Provide the [X, Y] coordinate of the cell's center where the given text is located.  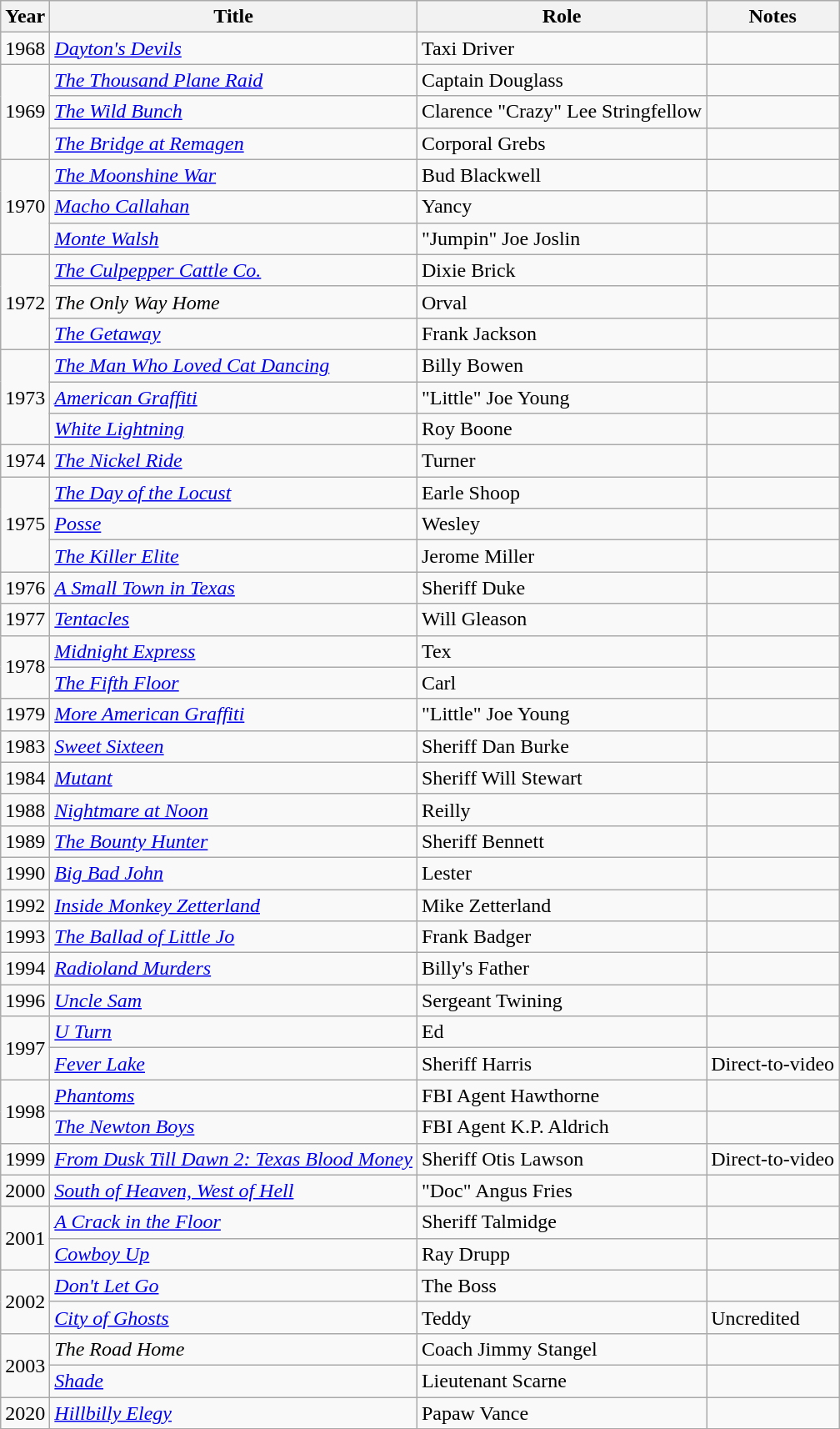
More American Graffiti [233, 714]
Lester [562, 873]
Sheriff Otis Lawson [562, 1159]
Dixie Brick [562, 270]
A Small Town in Texas [233, 588]
Papaw Vance [562, 1413]
1976 [25, 588]
Billy Bowen [562, 365]
1988 [25, 810]
Yancy [562, 207]
Mike Zetterland [562, 905]
Title [233, 17]
The Boss [562, 1286]
Billy's Father [562, 969]
Earle Shoop [562, 493]
Taxi Driver [562, 48]
1977 [25, 619]
The Culpepper Cattle Co. [233, 270]
1997 [25, 1048]
Sheriff Duke [562, 588]
1993 [25, 937]
Clarence "Crazy" Lee Stringfellow [562, 112]
South of Heaven, West of Hell [233, 1191]
Ray Drupp [562, 1254]
"Jumpin" Joe Joslin [562, 238]
1996 [25, 1000]
The Fifth Floor [233, 683]
Corporal Grebs [562, 143]
Don't Let Go [233, 1286]
Hillbilly Elegy [233, 1413]
1983 [25, 746]
Inside Monkey Zetterland [233, 905]
1969 [25, 112]
Sheriff Talmidge [562, 1222]
Ed [562, 1032]
1994 [25, 969]
The Killer Elite [233, 556]
1989 [25, 841]
Tex [562, 651]
1984 [25, 778]
"Doc" Angus Fries [562, 1191]
U Turn [233, 1032]
FBI Agent K.P. Aldrich [562, 1127]
City of Ghosts [233, 1317]
The Moonshine War [233, 175]
Uncle Sam [233, 1000]
Frank Jackson [562, 333]
2003 [25, 1365]
The Road Home [233, 1349]
The Wild Bunch [233, 112]
Fever Lake [233, 1064]
Will Gleason [562, 619]
Phantoms [233, 1096]
Sheriff Will Stewart [562, 778]
Captain Douglass [562, 80]
American Graffiti [233, 398]
1972 [25, 302]
Carl [562, 683]
Jerome Miller [562, 556]
Sheriff Dan Burke [562, 746]
FBI Agent Hawthorne [562, 1096]
1979 [25, 714]
2000 [25, 1191]
Sergeant Twining [562, 1000]
Macho Callahan [233, 207]
2001 [25, 1238]
1975 [25, 524]
Shade [233, 1381]
Sheriff Bennett [562, 841]
From Dusk Till Dawn 2: Texas Blood Money [233, 1159]
Nightmare at Noon [233, 810]
Frank Badger [562, 937]
The Nickel Ride [233, 461]
Notes [773, 17]
Monte Walsh [233, 238]
2002 [25, 1301]
Mutant [233, 778]
1992 [25, 905]
1990 [25, 873]
1973 [25, 397]
Radioland Murders [233, 969]
Role [562, 17]
1998 [25, 1111]
The Newton Boys [233, 1127]
The Bridge at Remagen [233, 143]
The Thousand Plane Raid [233, 80]
Year [25, 17]
The Getaway [233, 333]
1974 [25, 461]
Sweet Sixteen [233, 746]
Sheriff Harris [562, 1064]
Uncredited [773, 1317]
The Day of the Locust [233, 493]
Cowboy Up [233, 1254]
A Crack in the Floor [233, 1222]
White Lightning [233, 429]
Midnight Express [233, 651]
Bud Blackwell [562, 175]
Coach Jimmy Stangel [562, 1349]
2020 [25, 1413]
1970 [25, 207]
Posse [233, 524]
Wesley [562, 524]
The Bounty Hunter [233, 841]
Reilly [562, 810]
The Man Who Loved Cat Dancing [233, 365]
Big Bad John [233, 873]
The Ballad of Little Jo [233, 937]
1978 [25, 667]
Roy Boone [562, 429]
Orval [562, 302]
Tentacles [233, 619]
Turner [562, 461]
The Only Way Home [233, 302]
Teddy [562, 1317]
Dayton's Devils [233, 48]
1999 [25, 1159]
Lieutenant Scarne [562, 1381]
1968 [25, 48]
